For the text-containing cell, return its midpoint in (X, Y) coordinate format. 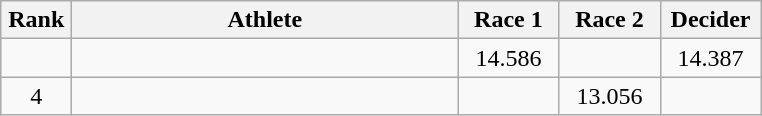
4 (36, 96)
Race 1 (508, 20)
13.056 (610, 96)
14.387 (710, 58)
Race 2 (610, 20)
Rank (36, 20)
Decider (710, 20)
14.586 (508, 58)
Athlete (265, 20)
